Scan for the cell matching the given text and deliver its [X, Y] coordinate at center. 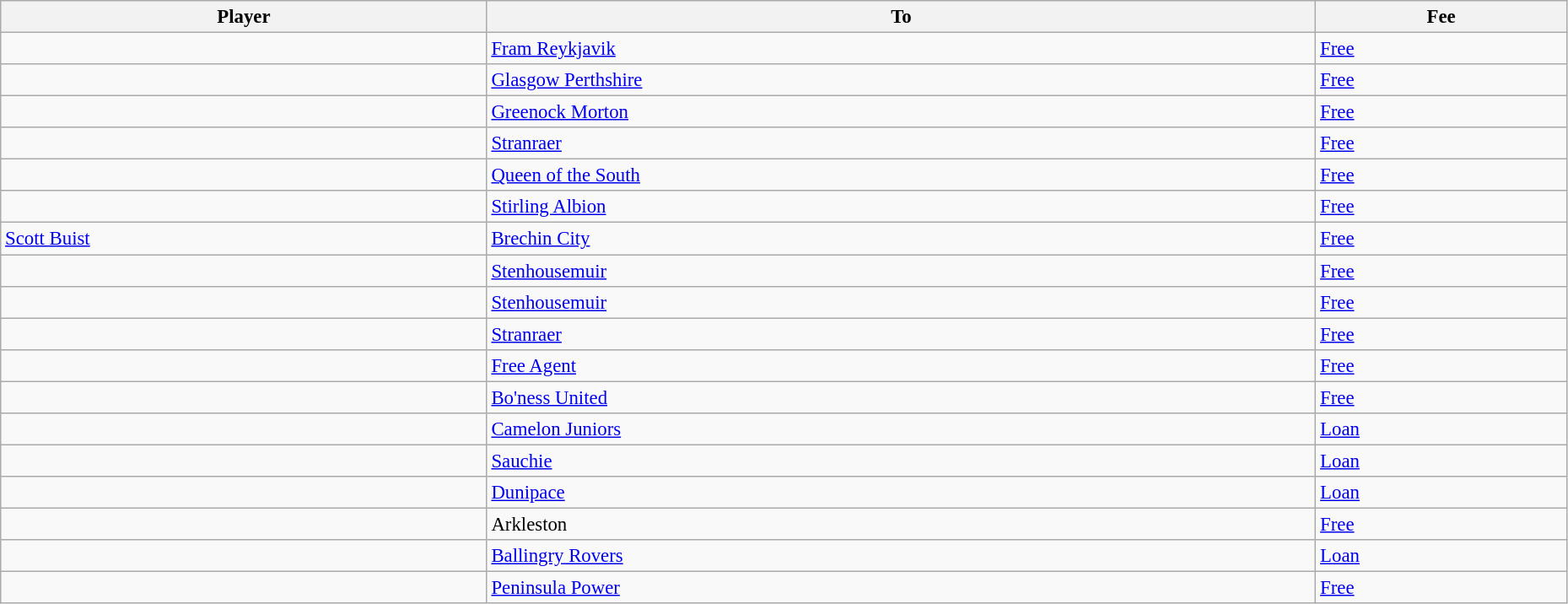
Queen of the South [901, 175]
Fram Reykjavik [901, 49]
Brechin City [901, 239]
Greenock Morton [901, 112]
Sauchie [901, 461]
Dunipace [901, 493]
Player [244, 17]
Scott Buist [244, 239]
Stirling Albion [901, 207]
Camelon Juniors [901, 429]
Glasgow Perthshire [901, 80]
Ballingry Rovers [901, 556]
Bo'ness United [901, 397]
Peninsula Power [901, 588]
Fee [1441, 17]
Arkleston [901, 524]
To [901, 17]
Free Agent [901, 365]
